Return (x, y) of the center of cell containing provided text 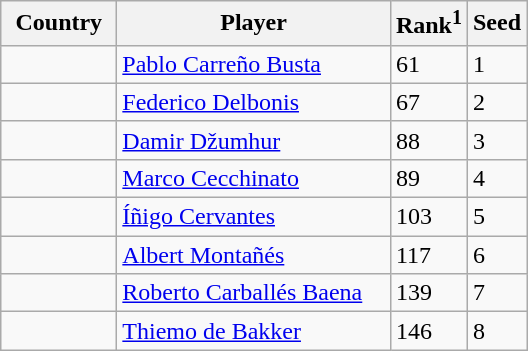
8 (496, 331)
88 (428, 140)
Íñigo Cervantes (254, 217)
139 (428, 293)
7 (496, 293)
Thiemo de Bakker (254, 331)
67 (428, 102)
1 (496, 64)
117 (428, 255)
Player (254, 24)
Albert Montañés (254, 255)
146 (428, 331)
Seed (496, 24)
5 (496, 217)
Roberto Carballés Baena (254, 293)
61 (428, 64)
Pablo Carreño Busta (254, 64)
2 (496, 102)
103 (428, 217)
6 (496, 255)
Damir Džumhur (254, 140)
Marco Cecchinato (254, 178)
Rank1 (428, 24)
4 (496, 178)
Federico Delbonis (254, 102)
89 (428, 178)
3 (496, 140)
Country (59, 24)
